Extract the (X, Y) coordinate from the center of the cell holding the provided text.  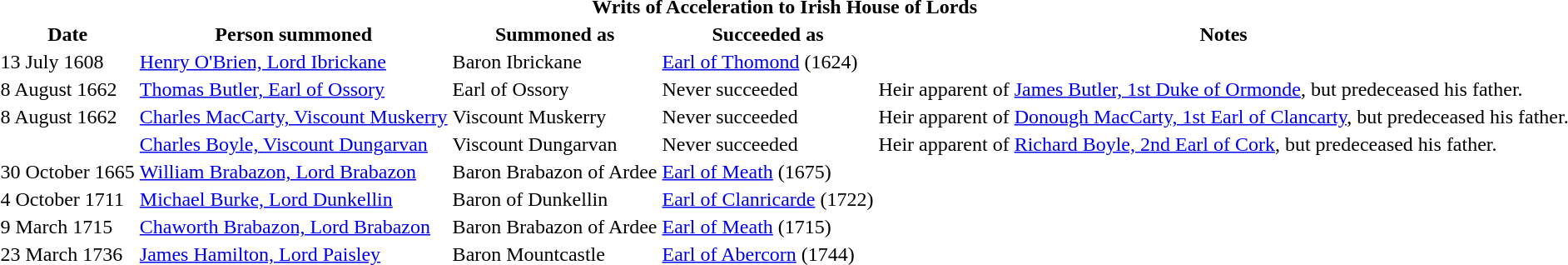
Viscount Dungarvan (554, 144)
Earl of Meath (1715) (767, 227)
Thomas Butler, Earl of Ossory (293, 89)
Baron Ibrickane (554, 62)
Succeeded as (767, 34)
Earl of Clanricarde (1722) (767, 199)
Charles MacCarty, Viscount Muskerry (293, 117)
Earl of Thomond (1624) (767, 62)
Earl of Ossory (554, 89)
Michael Burke, Lord Dunkellin (293, 199)
Henry O'Brien, Lord Ibrickane (293, 62)
William Brabazon, Lord Brabazon (293, 172)
Charles Boyle, Viscount Dungarvan (293, 144)
Earl of Meath (1675) (767, 172)
Viscount Muskerry (554, 117)
Person summoned (293, 34)
Chaworth Brabazon, Lord Brabazon (293, 227)
Baron of Dunkellin (554, 199)
Summoned as (554, 34)
